Detect which cell encompasses the target text, then output its [X, Y] center coordinate. 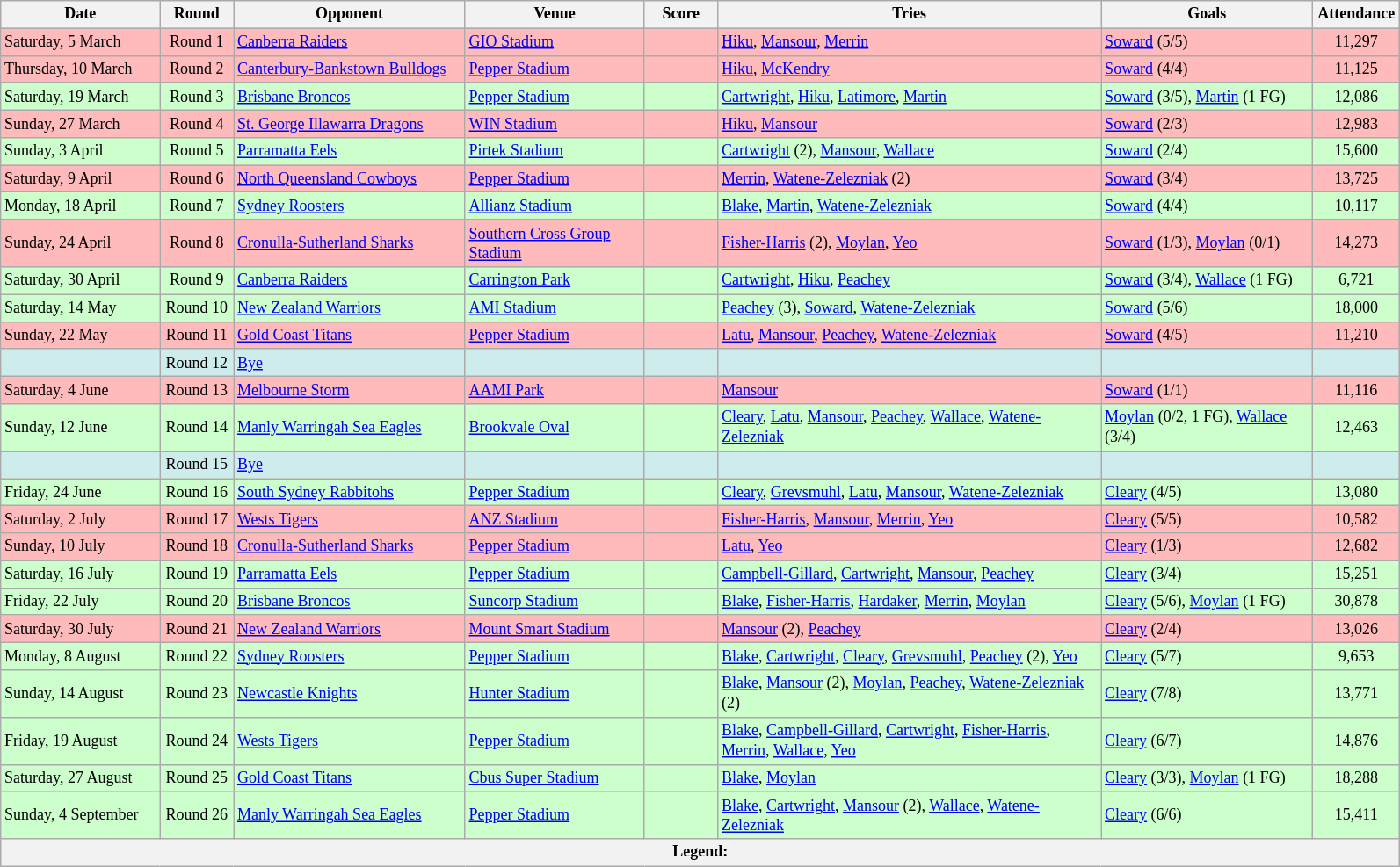
Saturday, 2 July [81, 520]
Cleary (3/4) [1208, 574]
15,411 [1357, 815]
Soward (3/4) [1208, 179]
Round 8 [197, 243]
Soward (5/5) [1208, 42]
Round 14 [197, 428]
Round 4 [197, 123]
Saturday, 4 June [81, 390]
13,080 [1357, 492]
Soward (2/4) [1208, 151]
Soward (1/3), Moylan (0/1) [1208, 243]
Attendance [1357, 14]
Friday, 19 August [81, 741]
Southern Cross Group Stadium [555, 243]
Round 16 [197, 492]
18,000 [1357, 307]
11,210 [1357, 336]
Score [681, 14]
Round 1 [197, 42]
Cleary (1/3) [1208, 546]
Cleary (5/5) [1208, 520]
Cleary (3/3), Moylan (1 FG) [1208, 778]
Suncorp Stadium [555, 601]
Latu, Yeo [910, 546]
Friday, 22 July [81, 601]
Round 13 [197, 390]
9,653 [1357, 657]
North Queensland Cowboys [350, 179]
Blake, Mansour (2), Moylan, Peachey, Watene-Zelezniak (2) [910, 694]
Monday, 18 April [81, 206]
Round [197, 14]
Soward (3/4), Wallace (1 FG) [1208, 281]
15,251 [1357, 574]
Saturday, 5 March [81, 42]
Cleary, Grevsmuhl, Latu, Mansour, Watene-Zelezniak [910, 492]
Mansour (2), Peachey [910, 629]
Campbell-Gillard, Cartwright, Mansour, Peachey [910, 574]
Latu, Mansour, Peachey, Watene-Zelezniak [910, 336]
Saturday, 30 April [81, 281]
Saturday, 30 July [81, 629]
Blake, Fisher-Harris, Hardaker, Merrin, Moylan [910, 601]
AAMI Park [555, 390]
Cleary (2/4) [1208, 629]
Blake, Cartwright, Cleary, Grevsmuhl, Peachey (2), Yeo [910, 657]
Round 11 [197, 336]
14,876 [1357, 741]
13,026 [1357, 629]
Soward (1/1) [1208, 390]
Sunday, 3 April [81, 151]
ANZ Stadium [555, 520]
Round 23 [197, 694]
Friday, 24 June [81, 492]
18,288 [1357, 778]
Cleary (7/8) [1208, 694]
Date [81, 14]
Blake, Moylan [910, 778]
Melbourne Storm [350, 390]
Round 15 [197, 464]
13,725 [1357, 179]
Cleary (6/6) [1208, 815]
Hiku, Mansour [910, 123]
Newcastle Knights [350, 694]
Sunday, 22 May [81, 336]
Soward (2/3) [1208, 123]
GIO Stadium [555, 42]
Allianz Stadium [555, 206]
Round 26 [197, 815]
12,682 [1357, 546]
Sunday, 27 March [81, 123]
Carrington Park [555, 281]
12,086 [1357, 97]
Sunday, 10 July [81, 546]
Legend: [700, 852]
Mount Smart Stadium [555, 629]
Round 5 [197, 151]
Cleary (6/7) [1208, 741]
Saturday, 16 July [81, 574]
Round 22 [197, 657]
WIN Stadium [555, 123]
14,273 [1357, 243]
Cartwright, Hiku, Peachey [910, 281]
Round 7 [197, 206]
12,983 [1357, 123]
Goals [1208, 14]
Monday, 8 August [81, 657]
Round 3 [197, 97]
Cartwright (2), Mansour, Wallace [910, 151]
Brookvale Oval [555, 428]
Cartwright, Hiku, Latimore, Martin [910, 97]
12,463 [1357, 428]
Pirtek Stadium [555, 151]
Canterbury-Bankstown Bulldogs [350, 69]
Peachey (3), Soward, Watene-Zelezniak [910, 307]
30,878 [1357, 601]
Round 19 [197, 574]
Saturday, 27 August [81, 778]
Soward (5/6) [1208, 307]
Hiku, Mansour, Merrin [910, 42]
Opponent [350, 14]
Round 6 [197, 179]
Tries [910, 14]
10,117 [1357, 206]
Merrin, Watene-Zelezniak (2) [910, 179]
Round 24 [197, 741]
Sunday, 4 September [81, 815]
Cleary (5/6), Moylan (1 FG) [1208, 601]
10,582 [1357, 520]
Blake, Martin, Watene-Zelezniak [910, 206]
Hiku, McKendry [910, 69]
Moylan (0/2, 1 FG), Wallace (3/4) [1208, 428]
6,721 [1357, 281]
Blake, Cartwright, Mansour (2), Wallace, Watene-Zelezniak [910, 815]
Mansour [910, 390]
13,771 [1357, 694]
Round 10 [197, 307]
Sunday, 14 August [81, 694]
15,600 [1357, 151]
Cleary (5/7) [1208, 657]
Hunter Stadium [555, 694]
Round 17 [197, 520]
St. George Illawarra Dragons [350, 123]
Round 12 [197, 362]
Soward (4/5) [1208, 336]
Sunday, 24 April [81, 243]
Round 25 [197, 778]
Venue [555, 14]
Round 18 [197, 546]
11,116 [1357, 390]
Sunday, 12 June [81, 428]
South Sydney Rabbitohs [350, 492]
Cleary (4/5) [1208, 492]
AMI Stadium [555, 307]
Fisher-Harris, Mansour, Merrin, Yeo [910, 520]
Saturday, 14 May [81, 307]
11,125 [1357, 69]
Cbus Super Stadium [555, 778]
Round 21 [197, 629]
Saturday, 9 April [81, 179]
Soward (3/5), Martin (1 FG) [1208, 97]
Blake, Campbell-Gillard, Cartwright, Fisher-Harris, Merrin, Wallace, Yeo [910, 741]
Fisher-Harris (2), Moylan, Yeo [910, 243]
Saturday, 19 March [81, 97]
Round 20 [197, 601]
Round 2 [197, 69]
Thursday, 10 March [81, 69]
Round 9 [197, 281]
Cleary, Latu, Mansour, Peachey, Wallace, Watene-Zelezniak [910, 428]
11,297 [1357, 42]
